Return the [X, Y] coordinate for the center point of the cell that contains the specified text.  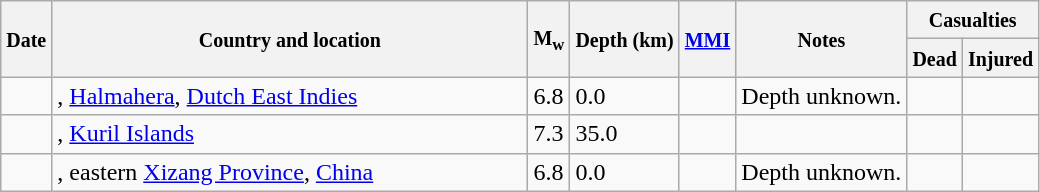
, Kuril Islands [290, 134]
Casualties [973, 20]
MMI [708, 39]
Dead [935, 58]
, Halmahera, Dutch East Indies [290, 96]
35.0 [624, 134]
Injured [1000, 58]
Country and location [290, 39]
Mw [549, 39]
Date [26, 39]
Notes [822, 39]
, eastern Xizang Province, China [290, 172]
Depth (km) [624, 39]
7.3 [549, 134]
